Return the [X, Y] coordinate for the center point of the cell that contains the specified text.  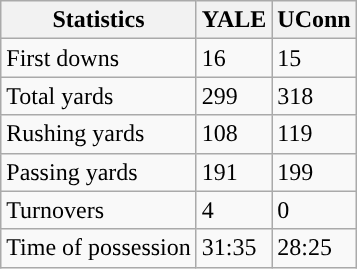
191 [234, 172]
28:25 [314, 248]
31:35 [234, 248]
4 [234, 210]
UConn [314, 20]
Time of possession [99, 248]
15 [314, 58]
16 [234, 58]
Total yards [99, 96]
YALE [234, 20]
199 [314, 172]
Turnovers [99, 210]
Passing yards [99, 172]
Rushing yards [99, 134]
318 [314, 96]
299 [234, 96]
119 [314, 134]
108 [234, 134]
First downs [99, 58]
Statistics [99, 20]
0 [314, 210]
